Determine the (x, y) coordinate at the center of the cell enclosing the given text.  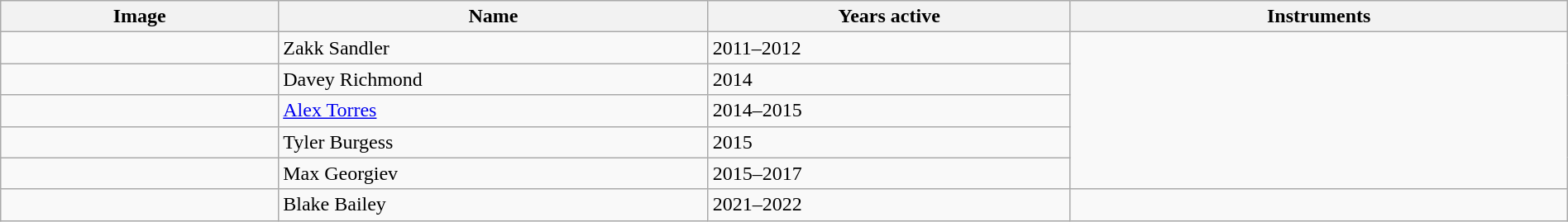
Zakk Sandler (493, 48)
2014 (889, 79)
2015 (889, 142)
Alex Torres (493, 111)
Years active (889, 17)
2015–2017 (889, 173)
Name (493, 17)
Image (140, 17)
Max Georgiev (493, 173)
Tyler Burgess (493, 142)
2021–2022 (889, 205)
Davey Richmond (493, 79)
2011–2012 (889, 48)
Instruments (1318, 17)
2014–2015 (889, 111)
Blake Bailey (493, 205)
